Find where the given text appears and provide that cell's center as (x, y) coordinate. 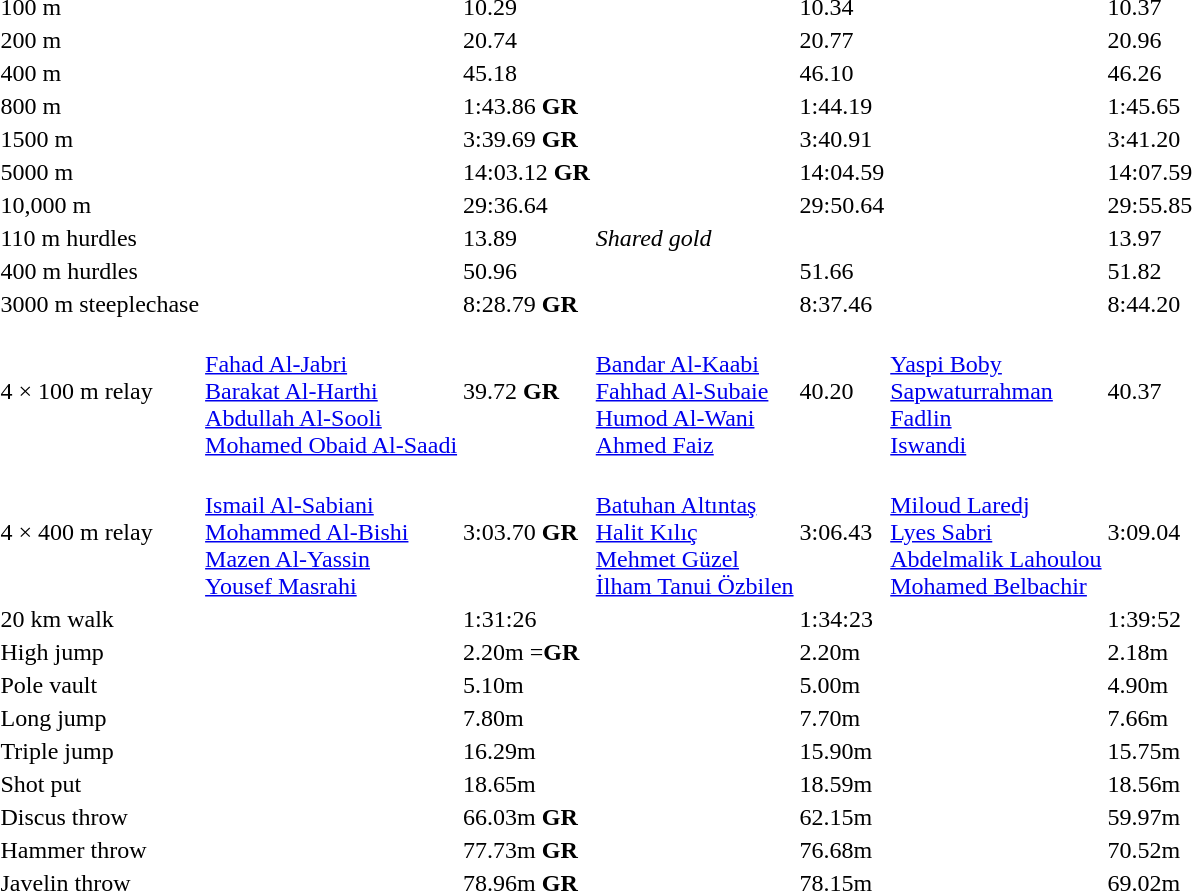
3:03.70 GR (527, 532)
20.74 (527, 40)
16.29m (527, 751)
14:04.59 (842, 172)
3:06.43 (842, 532)
39.72 GR (527, 391)
29:50.64 (842, 205)
15.90m (842, 751)
2.20m (842, 652)
1:43.86 GR (527, 106)
20.77 (842, 40)
8:28.79 GR (527, 304)
1:44.19 (842, 106)
13.89 (527, 238)
8:37.46 (842, 304)
66.03m GR (527, 817)
1:34:23 (842, 619)
Fahad Al-JabriBarakat Al-HarthiAbdullah Al-SooliMohamed Obaid Al-Saadi (332, 391)
29:36.64 (527, 205)
45.18 (527, 73)
1:31:26 (527, 619)
3:39.69 GR (527, 139)
Shared gold (694, 238)
7.80m (527, 718)
7.70m (842, 718)
76.68m (842, 850)
46.10 (842, 73)
5.10m (527, 685)
18.65m (527, 784)
40.20 (842, 391)
Yaspi BobySapwaturrahmanFadlinIswandi (996, 391)
18.59m (842, 784)
Ismail Al-SabianiMohammed Al-BishiMazen Al-YassinYousef Masrahi (332, 532)
14:03.12 GR (527, 172)
51.66 (842, 271)
3:40.91 (842, 139)
2.20m =GR (527, 652)
Batuhan AltıntaşHalit KılıçMehmet Güzelİlham Tanui Özbilen (694, 532)
50.96 (527, 271)
Bandar Al-KaabiFahhad Al-SubaieHumod Al-WaniAhmed Faiz (694, 391)
Miloud LaredjLyes SabriAbdelmalik LahoulouMohamed Belbachir (996, 532)
77.73m GR (527, 850)
62.15m (842, 817)
5.00m (842, 685)
